From the cell containing the given text, extract its center point as [X, Y] coordinate. 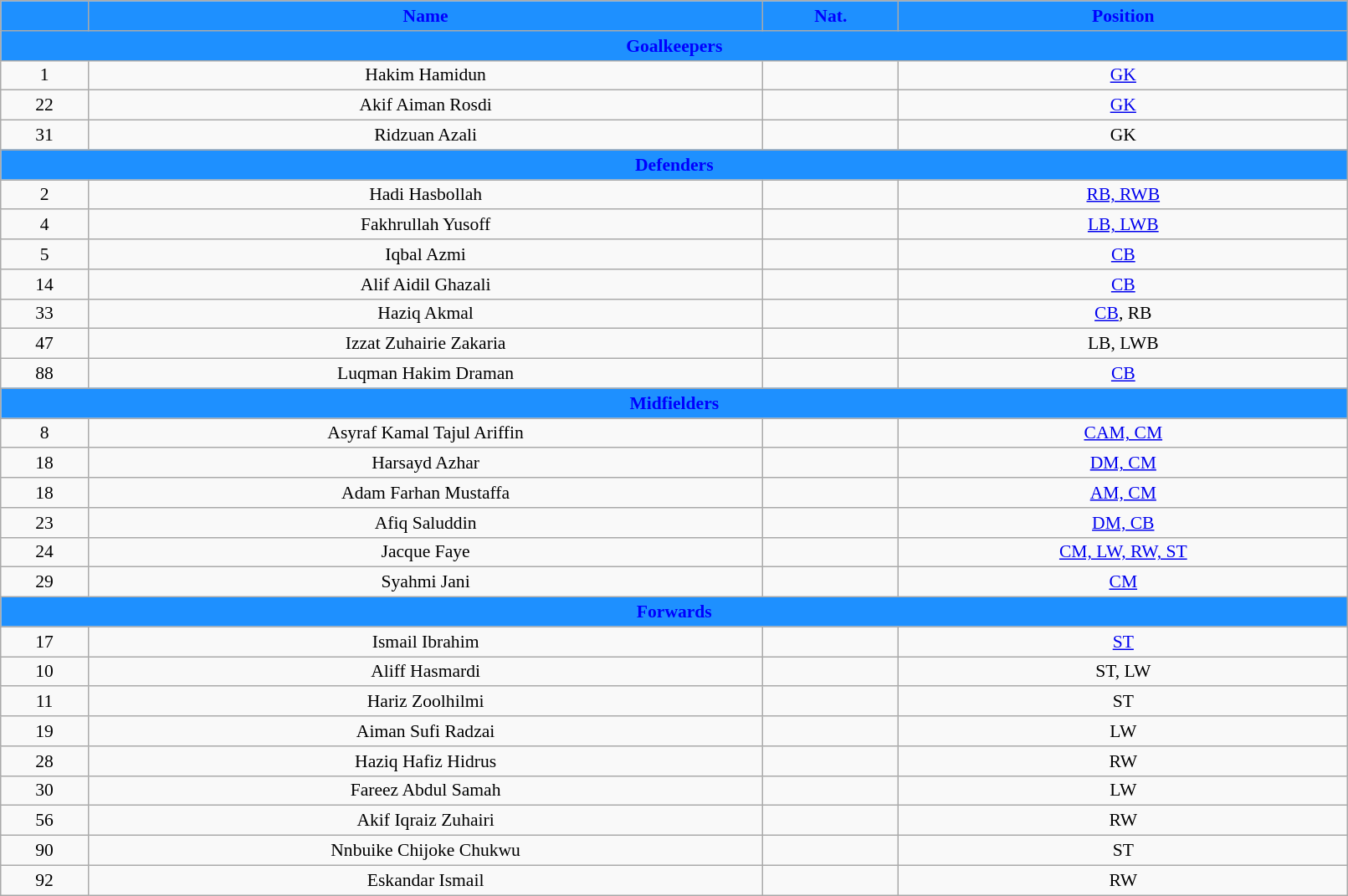
DM, CB [1123, 523]
Fakhrullah Yusoff [425, 225]
Name [425, 16]
88 [45, 374]
47 [45, 344]
Hadi Hasbollah [425, 195]
Alif Aidil Ghazali [425, 284]
Afiq Saluddin [425, 523]
Haziq Hafiz Hidrus [425, 761]
CM, LW, RW, ST [1123, 552]
RB, RWB [1123, 195]
Adam Farhan Mustaffa [425, 493]
Asyraf Kamal Tajul Ariffin [425, 433]
Fareez Abdul Samah [425, 791]
22 [45, 105]
31 [45, 136]
Syahmi Jani [425, 582]
1 [45, 75]
33 [45, 314]
Harsayd Azhar [425, 463]
56 [45, 821]
Position [1123, 16]
Akif Aiman Rosdi [425, 105]
Jacque Faye [425, 552]
90 [45, 851]
Izzat Zuhairie Zakaria [425, 344]
29 [45, 582]
10 [45, 672]
Luqman Hakim Draman [425, 374]
14 [45, 284]
Defenders [674, 165]
Haziq Akmal [425, 314]
5 [45, 254]
Akif Iqraiz Zuhairi [425, 821]
19 [45, 731]
Goalkeepers [674, 46]
17 [45, 642]
30 [45, 791]
24 [45, 552]
Hakim Hamidun [425, 75]
23 [45, 523]
CAM, CM [1123, 433]
Aliff Hasmardi [425, 672]
Nnbuike Chijoke Chukwu [425, 851]
Midfielders [674, 403]
Iqbal Azmi [425, 254]
Ridzuan Azali [425, 136]
Eskandar Ismail [425, 880]
92 [45, 880]
11 [45, 702]
Ismail Ibrahim [425, 642]
Nat. [831, 16]
Hariz Zoolhilmi [425, 702]
Forwards [674, 612]
CM [1123, 582]
2 [45, 195]
DM, CM [1123, 463]
CB, RB [1123, 314]
28 [45, 761]
Aiman Sufi Radzai [425, 731]
AM, CM [1123, 493]
ST, LW [1123, 672]
4 [45, 225]
8 [45, 433]
